Locate the cell with the specified text and output its (x, y) center coordinate. 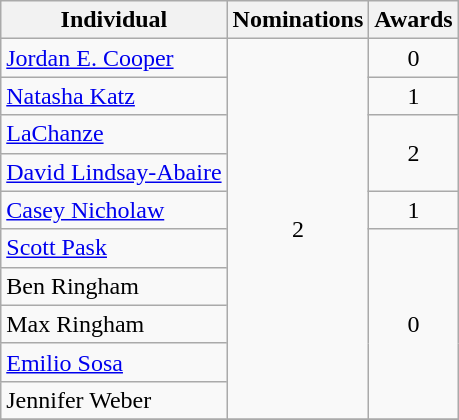
LaChanze (114, 134)
Nominations (298, 20)
Ben Ringham (114, 286)
Scott Pask (114, 248)
Individual (114, 20)
David Lindsay-Abaire (114, 172)
Max Ringham (114, 324)
Casey Nicholaw (114, 210)
Jordan E. Cooper (114, 58)
Awards (414, 20)
Jennifer Weber (114, 400)
Natasha Katz (114, 96)
Emilio Sosa (114, 362)
